Find where the given text appears and provide that cell's center as [x, y] coordinate. 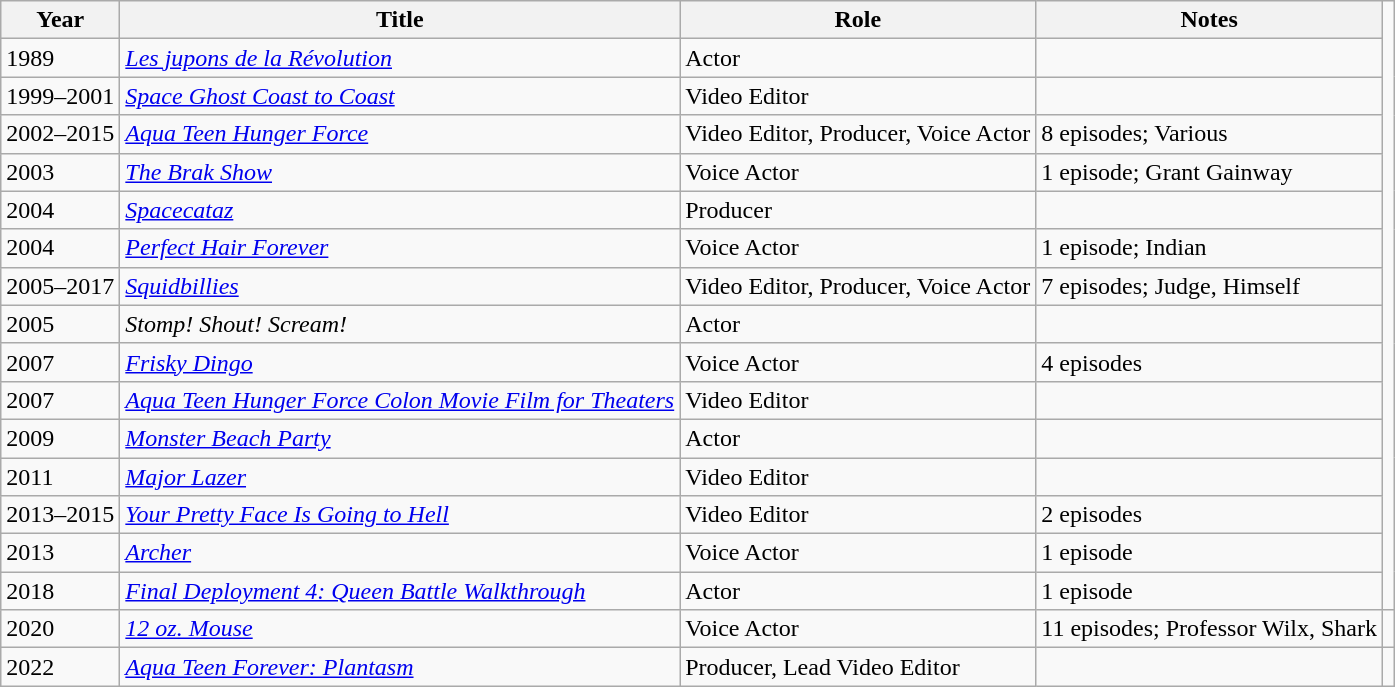
Spacecataz [400, 210]
2003 [60, 172]
Squidbillies [400, 286]
Producer, Lead Video Editor [858, 667]
Perfect Hair Forever [400, 248]
12 oz. Mouse [400, 629]
2013 [60, 553]
8 episodes; Various [1210, 134]
Frisky Dingo [400, 362]
Monster Beach Party [400, 438]
Archer [400, 553]
1 episode; Grant Gainway [1210, 172]
Notes [1210, 20]
2022 [60, 667]
2002–2015 [60, 134]
Aqua Teen Forever: Plantasm [400, 667]
2011 [60, 477]
Major Lazer [400, 477]
Aqua Teen Hunger Force Colon Movie Film for Theaters [400, 400]
Les jupons de la Révolution [400, 58]
1999–2001 [60, 96]
1 episode; Indian [1210, 248]
7 episodes; Judge, Himself [1210, 286]
2020 [60, 629]
Role [858, 20]
1989 [60, 58]
2005–2017 [60, 286]
Your Pretty Face Is Going to Hell [400, 515]
Final Deployment 4: Queen Battle Walkthrough [400, 591]
4 episodes [1210, 362]
Stomp! Shout! Scream! [400, 324]
The Brak Show [400, 172]
11 episodes; Professor Wilx, Shark [1210, 629]
2018 [60, 591]
Space Ghost Coast to Coast [400, 96]
2 episodes [1210, 515]
2013–2015 [60, 515]
2005 [60, 324]
Year [60, 20]
2009 [60, 438]
Producer [858, 210]
Aqua Teen Hunger Force [400, 134]
Title [400, 20]
